Identify which cell holds the provided text, then report its [X, Y] central coordinate. 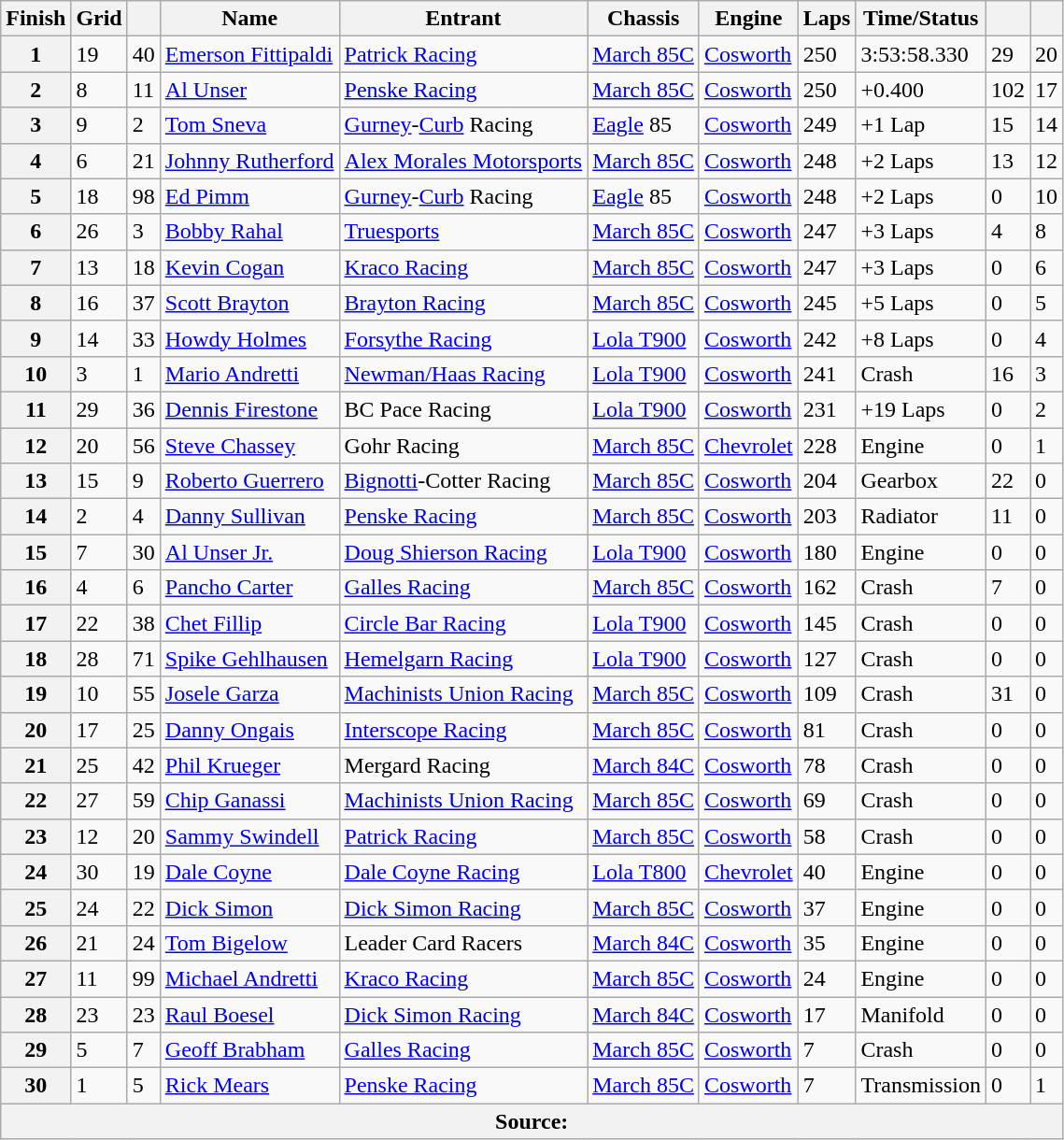
Spike Gehlhausen [249, 659]
Gohr Racing [463, 446]
Michael Andretti [249, 978]
Sammy Swindell [249, 836]
Bignotti-Cotter Racing [463, 481]
Kevin Cogan [249, 267]
Dale Coyne [249, 872]
Emerson Fittipaldi [249, 54]
Johnny Rutherford [249, 161]
+19 Laps [921, 409]
99 [144, 978]
Howdy Holmes [249, 338]
Dick Simon [249, 907]
203 [827, 517]
Al Unser Jr. [249, 552]
Grid [99, 19]
Ed Pimm [249, 196]
Interscope Racing [463, 730]
Time/Status [921, 19]
Danny Ongais [249, 730]
228 [827, 446]
Newman/Haas Racing [463, 374]
180 [827, 552]
Chet Fillip [249, 623]
145 [827, 623]
Dennis Firestone [249, 409]
33 [144, 338]
Source: [532, 1121]
BC Pace Racing [463, 409]
Chassis [644, 19]
+8 Laps [921, 338]
Brayton Racing [463, 303]
Hemelgarn Racing [463, 659]
Name [249, 19]
204 [827, 481]
Truesports [463, 232]
59 [144, 801]
Danny Sullivan [249, 517]
98 [144, 196]
58 [827, 836]
56 [144, 446]
109 [827, 694]
Finish [35, 19]
Raul Boesel [249, 1014]
+5 Laps [921, 303]
Pancho Carter [249, 588]
Lola T800 [644, 872]
Alex Morales Motorsports [463, 161]
Radiator [921, 517]
162 [827, 588]
Mergard Racing [463, 765]
+0.400 [921, 90]
102 [1007, 90]
Doug Shierson Racing [463, 552]
71 [144, 659]
Scott Brayton [249, 303]
38 [144, 623]
231 [827, 409]
Manifold [921, 1014]
249 [827, 125]
Roberto Guerrero [249, 481]
Josele Garza [249, 694]
Entrant [463, 19]
35 [827, 943]
Chip Ganassi [249, 801]
242 [827, 338]
+1 Lap [921, 125]
241 [827, 374]
Steve Chassey [249, 446]
245 [827, 303]
Phil Krueger [249, 765]
Circle Bar Racing [463, 623]
69 [827, 801]
Laps [827, 19]
Mario Andretti [249, 374]
36 [144, 409]
Transmission [921, 1086]
Rick Mears [249, 1086]
Tom Bigelow [249, 943]
81 [827, 730]
Geoff Brabham [249, 1050]
42 [144, 765]
78 [827, 765]
3:53:58.330 [921, 54]
Al Unser [249, 90]
Bobby Rahal [249, 232]
Gearbox [921, 481]
Dale Coyne Racing [463, 872]
Leader Card Racers [463, 943]
127 [827, 659]
55 [144, 694]
Tom Sneva [249, 125]
Forsythe Racing [463, 338]
31 [1007, 694]
